Scan for the cell matching the given text and deliver its (x, y) coordinate at center. 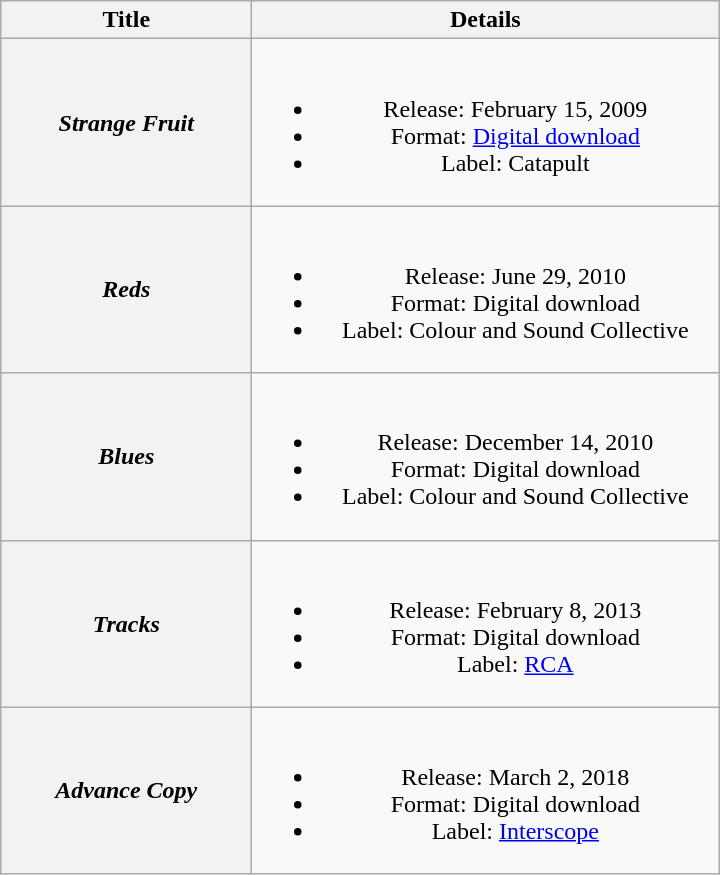
Strange Fruit (126, 122)
Blues (126, 456)
Tracks (126, 624)
Advance Copy (126, 790)
Release: March 2, 2018Format: Digital downloadLabel: Interscope (486, 790)
Reds (126, 290)
Title (126, 20)
Release: December 14, 2010Format: Digital downloadLabel: Colour and Sound Collective (486, 456)
Details (486, 20)
Release: February 8, 2013Format: Digital downloadLabel: RCA (486, 624)
Release: June 29, 2010Format: Digital downloadLabel: Colour and Sound Collective (486, 290)
Release: February 15, 2009Format: Digital downloadLabel: Catapult (486, 122)
